Provide the [X, Y] coordinate of the cell's center where the given text is located.  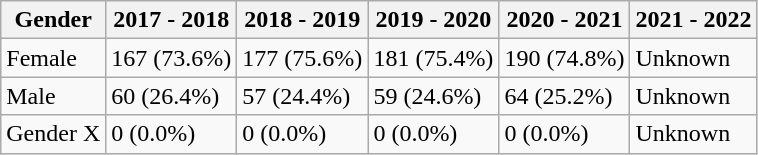
Female [54, 58]
2018 - 2019 [302, 20]
2019 - 2020 [434, 20]
190 (74.8%) [564, 58]
60 (26.4%) [172, 96]
57 (24.4%) [302, 96]
2017 - 2018 [172, 20]
2020 - 2021 [564, 20]
Gender [54, 20]
2021 - 2022 [694, 20]
177 (75.6%) [302, 58]
167 (73.6%) [172, 58]
181 (75.4%) [434, 58]
Male [54, 96]
64 (25.2%) [564, 96]
59 (24.6%) [434, 96]
Gender X [54, 134]
